Return (X, Y) of the center of cell containing provided text 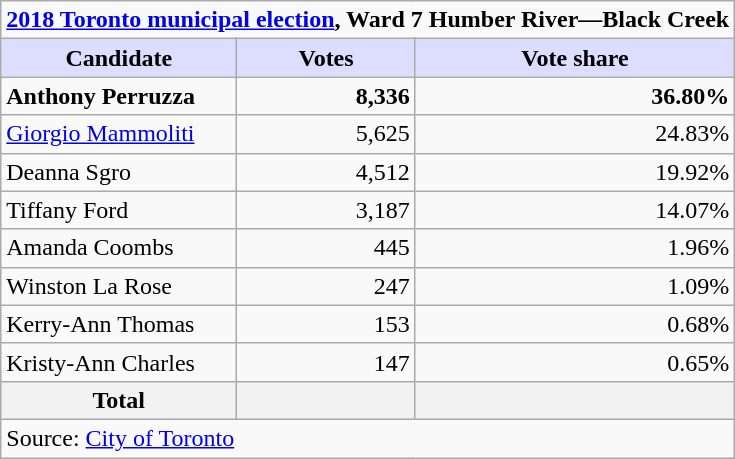
Vote share (574, 58)
5,625 (326, 134)
8,336 (326, 96)
19.92% (574, 172)
Kristy-Ann Charles (119, 362)
0.65% (574, 362)
Kerry-Ann Thomas (119, 324)
Giorgio Mammoliti (119, 134)
4,512 (326, 172)
Votes (326, 58)
1.09% (574, 286)
Total (119, 400)
Candidate (119, 58)
Tiffany Ford (119, 210)
153 (326, 324)
Amanda Coombs (119, 248)
Deanna Sgro (119, 172)
24.83% (574, 134)
Source: City of Toronto (368, 438)
247 (326, 286)
14.07% (574, 210)
3,187 (326, 210)
36.80% (574, 96)
0.68% (574, 324)
Anthony Perruzza (119, 96)
1.96% (574, 248)
Winston La Rose (119, 286)
147 (326, 362)
2018 Toronto municipal election, Ward 7 Humber River—Black Creek (368, 20)
445 (326, 248)
